Scan for the cell matching the given text and deliver its [X, Y] coordinate at center. 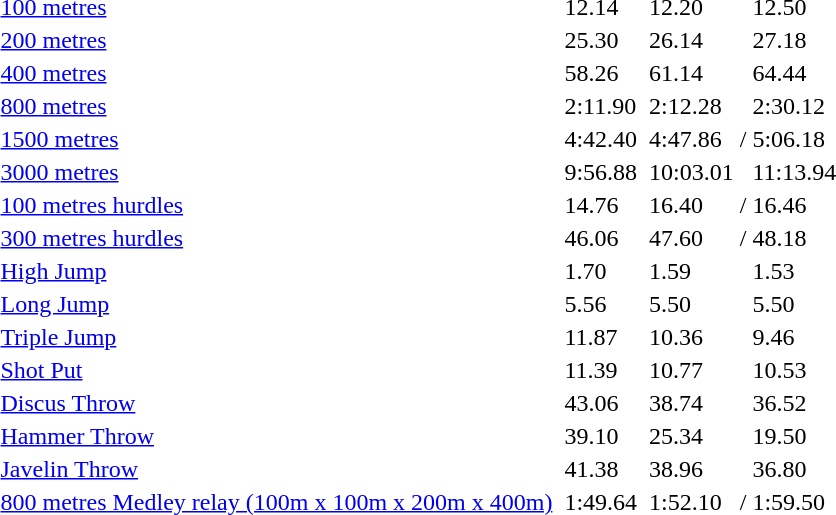
14.76 [601, 205]
46.06 [601, 238]
1.70 [601, 271]
61.14 [692, 73]
11.39 [601, 370]
5.50 [692, 304]
38.96 [692, 469]
25.30 [601, 40]
16.40 [692, 205]
41.38 [601, 469]
10.36 [692, 337]
2:12.28 [692, 106]
58.26 [601, 73]
5.56 [601, 304]
43.06 [601, 403]
47.60 [692, 238]
11.87 [601, 337]
25.34 [692, 436]
4:42.40 [601, 139]
9:56.88 [601, 172]
1.59 [692, 271]
2:11.90 [601, 106]
39.10 [601, 436]
38.74 [692, 403]
4:47.86 [692, 139]
10.77 [692, 370]
10:03.01 [692, 172]
26.14 [692, 40]
